Detect which cell encompasses the target text, then output its (X, Y) center coordinate. 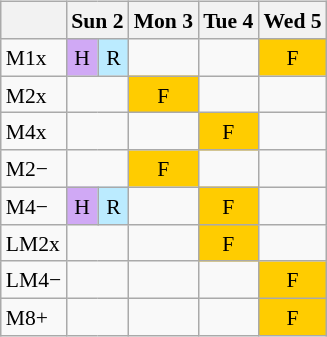
M4− (34, 206)
M8+ (34, 318)
M4x (34, 132)
Wed 5 (292, 20)
Tue 4 (228, 20)
M2x (34, 94)
M2− (34, 168)
M1x (34, 58)
Mon 3 (164, 20)
Sun 2 (97, 20)
LM2x (34, 242)
LM4− (34, 280)
